Extract the (x, y) coordinate from the center of the cell holding the provided text.  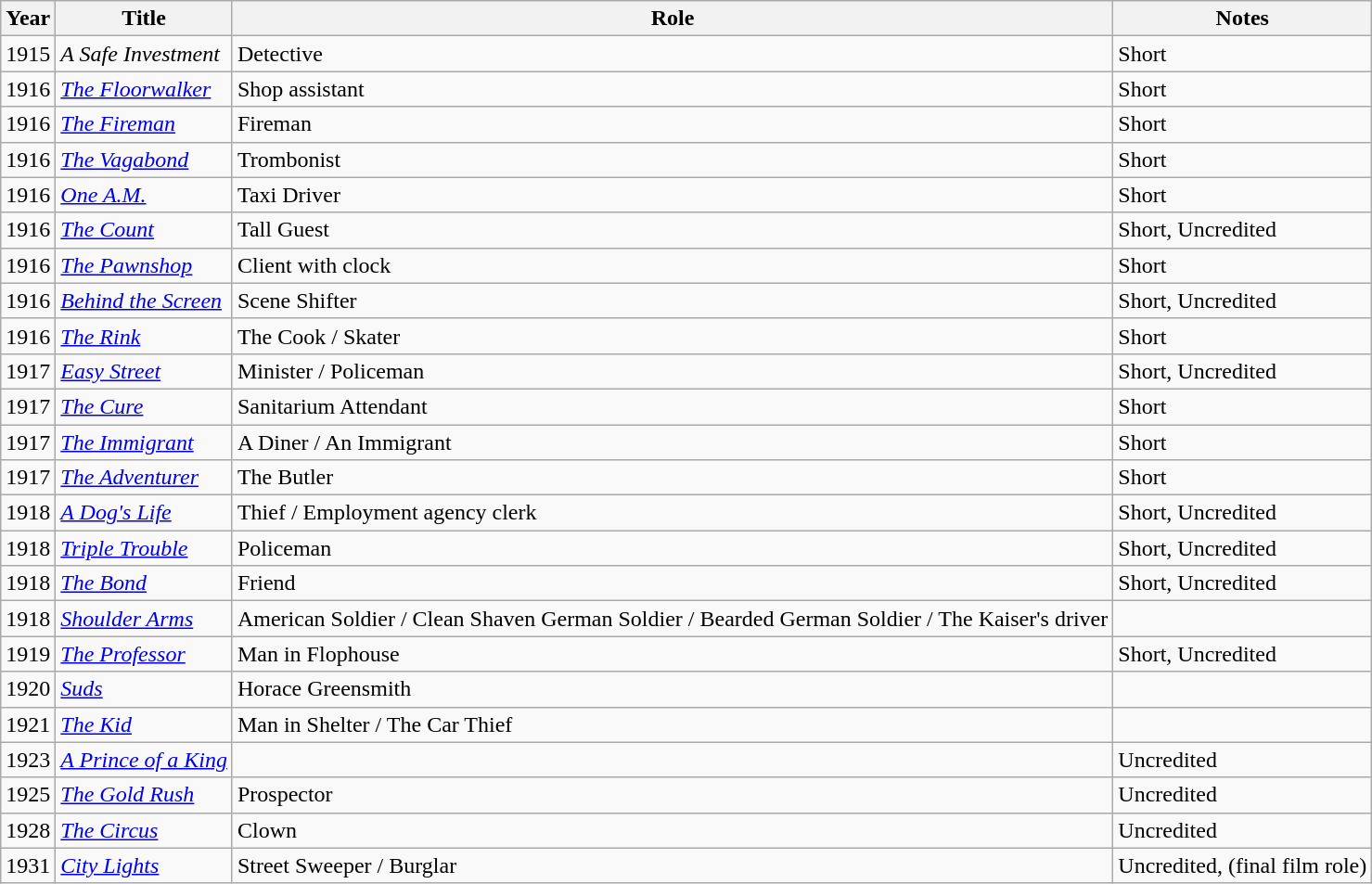
The Vagabond (145, 160)
1925 (28, 795)
Man in Shelter / The Car Thief (672, 724)
American Soldier / Clean Shaven German Soldier / Bearded German Soldier / The Kaiser's driver (672, 619)
The Butler (672, 478)
The Pawnshop (145, 265)
The Circus (145, 830)
Shop assistant (672, 89)
One A.M. (145, 195)
Prospector (672, 795)
The Floorwalker (145, 89)
The Cure (145, 406)
Shoulder Arms (145, 619)
1928 (28, 830)
Notes (1243, 19)
Sanitarium Attendant (672, 406)
The Cook / Skater (672, 336)
1921 (28, 724)
1923 (28, 760)
A Diner / An Immigrant (672, 442)
The Gold Rush (145, 795)
Man in Flophouse (672, 654)
The Bond (145, 583)
The Immigrant (145, 442)
The Fireman (145, 124)
A Safe Investment (145, 54)
Tall Guest (672, 230)
Minister / Policeman (672, 371)
Friend (672, 583)
Year (28, 19)
Uncredited, (final film role) (1243, 865)
Behind the Screen (145, 301)
Thief / Employment agency clerk (672, 513)
1920 (28, 689)
A Dog's Life (145, 513)
Horace Greensmith (672, 689)
Client with clock (672, 265)
1915 (28, 54)
1931 (28, 865)
City Lights (145, 865)
The Adventurer (145, 478)
Triple Trouble (145, 548)
Street Sweeper / Burglar (672, 865)
1919 (28, 654)
The Kid (145, 724)
The Count (145, 230)
Title (145, 19)
Policeman (672, 548)
Scene Shifter (672, 301)
Clown (672, 830)
Suds (145, 689)
A Prince of a King (145, 760)
The Professor (145, 654)
Detective (672, 54)
Taxi Driver (672, 195)
The Rink (145, 336)
Trombonist (672, 160)
Role (672, 19)
Fireman (672, 124)
Easy Street (145, 371)
